Find where the given text appears and provide that cell's center as (x, y) coordinate. 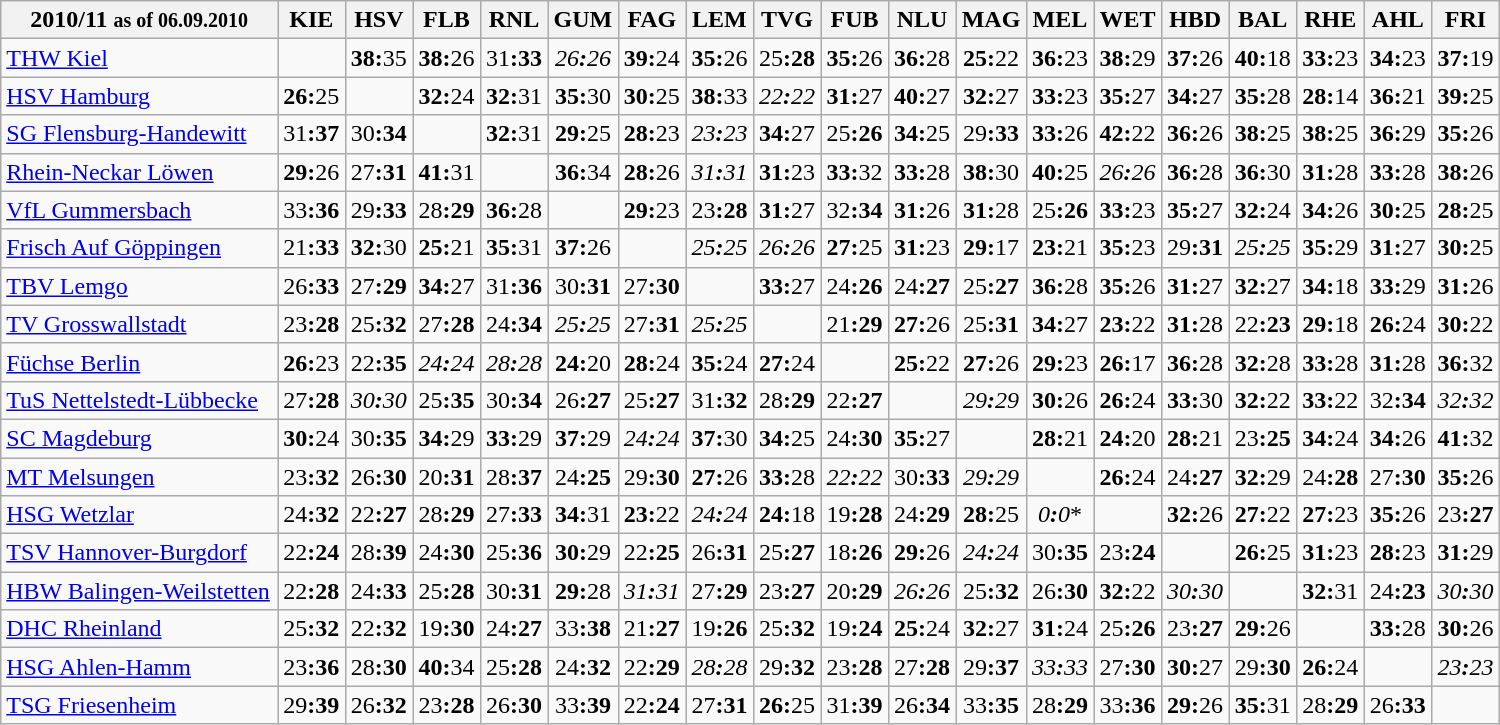
27:24 (787, 362)
31:29 (1466, 553)
27:25 (855, 248)
27:23 (1330, 515)
RNL (514, 20)
TSG Friesenheim (140, 705)
26:23 (312, 362)
27:33 (514, 515)
24:23 (1398, 591)
36:34 (583, 172)
Frisch Auf Göppingen (140, 248)
KIE (312, 20)
29:32 (787, 667)
THW Kiel (140, 58)
TVG (787, 20)
27:22 (1263, 515)
FRI (1466, 20)
30:24 (312, 438)
30:27 (1195, 667)
22:35 (379, 362)
40:18 (1263, 58)
24:29 (922, 515)
26:34 (922, 705)
28:24 (652, 362)
28:14 (1330, 96)
34:23 (1398, 58)
MEL (1060, 20)
34:29 (447, 438)
23:21 (1060, 248)
HBD (1195, 20)
HSV (379, 20)
VfL Gummersbach (140, 210)
19:30 (447, 629)
WET (1128, 20)
22:23 (1263, 324)
39:24 (652, 58)
33:22 (1330, 400)
GUM (583, 20)
19:28 (855, 515)
0:0* (1060, 515)
33:30 (1195, 400)
34:24 (1330, 438)
37:29 (583, 438)
33:33 (1060, 667)
35:24 (720, 362)
30:29 (583, 553)
DHC Rheinland (140, 629)
FLB (447, 20)
21:29 (855, 324)
29:37 (991, 667)
28:30 (379, 667)
22:28 (312, 591)
24:26 (855, 286)
25:21 (447, 248)
37:30 (720, 438)
33:32 (855, 172)
HSG Ahlen-Hamm (140, 667)
40:25 (1060, 172)
38:30 (991, 172)
31:36 (514, 286)
31:39 (855, 705)
NLU (922, 20)
36:26 (1195, 134)
LEM (720, 20)
33:27 (787, 286)
24:33 (379, 591)
38:35 (379, 58)
Rhein-Neckar Löwen (140, 172)
31:37 (312, 134)
32:32 (1466, 400)
BAL (1263, 20)
39:25 (1466, 96)
30:22 (1466, 324)
32:29 (1263, 477)
32:30 (379, 248)
25:36 (514, 553)
35:29 (1330, 248)
TV Grosswallstadt (140, 324)
28:39 (379, 553)
25:35 (447, 400)
SG Flensburg-Handewitt (140, 134)
31:24 (1060, 629)
35:23 (1128, 248)
HSV Hamburg (140, 96)
23:32 (312, 477)
34:18 (1330, 286)
FAG (652, 20)
36:30 (1263, 172)
34:31 (583, 515)
35:30 (583, 96)
23:25 (1263, 438)
40:34 (447, 667)
25:24 (922, 629)
Füchse Berlin (140, 362)
SC Magdeburg (140, 438)
19:26 (720, 629)
26:31 (720, 553)
AHL (1398, 20)
2010/11 as of 06.09.2010 (140, 20)
20:29 (855, 591)
28:37 (514, 477)
20:31 (447, 477)
35:28 (1263, 96)
18:26 (855, 553)
FUB (855, 20)
23:36 (312, 667)
MT Melsungen (140, 477)
25:31 (991, 324)
24:18 (787, 515)
36:32 (1466, 362)
24:25 (583, 477)
36:29 (1398, 134)
41:32 (1466, 438)
HSG Wetzlar (140, 515)
21:33 (312, 248)
41:31 (447, 172)
29:31 (1195, 248)
31:32 (720, 400)
29:18 (1330, 324)
26:17 (1128, 362)
32:26 (1195, 515)
22:32 (379, 629)
24:28 (1330, 477)
38:33 (720, 96)
29:28 (583, 591)
21:27 (652, 629)
37:19 (1466, 58)
33:38 (583, 629)
42:22 (1128, 134)
26:27 (583, 400)
RHE (1330, 20)
36:21 (1398, 96)
29:25 (583, 134)
19:24 (855, 629)
22:25 (652, 553)
TBV Lemgo (140, 286)
HBW Balingen-Weilstetten (140, 591)
23:24 (1128, 553)
40:27 (922, 96)
26:32 (379, 705)
24:34 (514, 324)
29:39 (312, 705)
28:26 (652, 172)
33:35 (991, 705)
MAG (991, 20)
22:29 (652, 667)
30:33 (922, 477)
32:28 (1263, 362)
36:23 (1060, 58)
TSV Hannover-Burgdorf (140, 553)
38:29 (1128, 58)
31:33 (514, 58)
33:39 (583, 705)
29:17 (991, 248)
33:26 (1060, 134)
TuS Nettelstedt-Lübbecke (140, 400)
